Locate the cell with the specified text and output its [x, y] center coordinate. 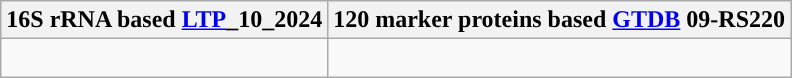
120 marker proteins based GTDB 09-RS220 [560, 20]
16S rRNA based LTP_10_2024 [164, 20]
